Determine the (x, y) coordinate at the center of the cell enclosing the given text.  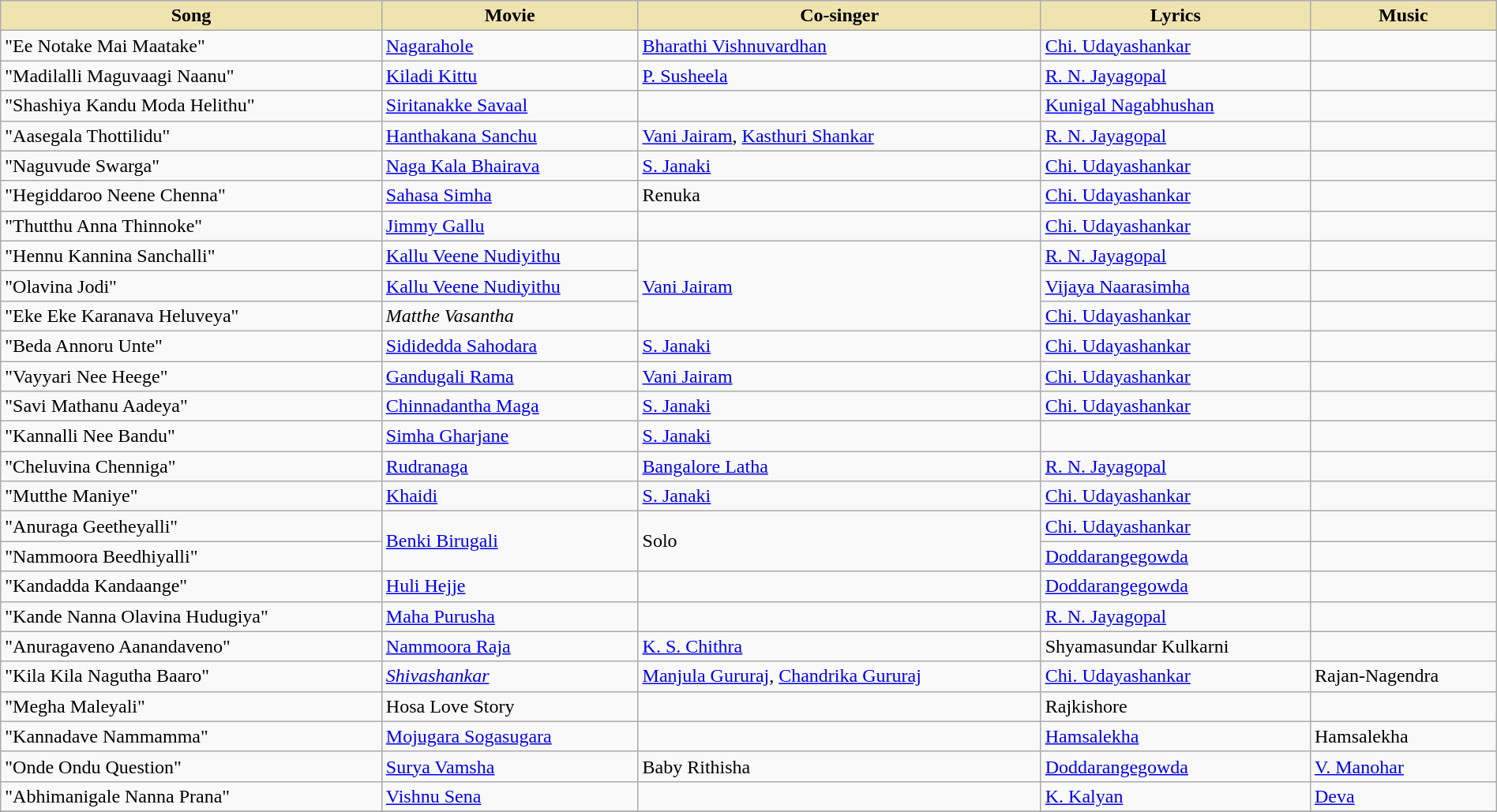
"Hennu Kannina Sanchalli" (191, 256)
Manjula Gururaj, Chandrika Gururaj (839, 676)
"Olavina Jodi" (191, 286)
P. Susheela (839, 76)
Sididedda Sahodara (510, 346)
"Onde Ondu Question" (191, 766)
Rajan-Nagendra (1403, 676)
Rajkishore (1175, 706)
"Kila Kila Nagutha Baaro" (191, 676)
"Madilalli Maguvaagi Naanu" (191, 76)
Movie (510, 16)
"Kannadave Nammamma" (191, 736)
Lyrics (1175, 16)
"Megha Maleyali" (191, 706)
Renuka (839, 196)
Song (191, 16)
Shyamasundar Kulkarni (1175, 646)
Kiladi Kittu (510, 76)
Huli Hejje (510, 586)
Bangalore Latha (839, 466)
K. Kalyan (1175, 796)
"Shashiya Kandu Moda Helithu" (191, 106)
"Vayyari Nee Heege" (191, 376)
Naga Kala Bhairava (510, 166)
"Thutthu Anna Thinnoke" (191, 226)
"Abhimanigale Nanna Prana" (191, 796)
Deva (1403, 796)
Vishnu Sena (510, 796)
"Nammoora Beedhiyalli" (191, 556)
"Ee Notake Mai Maatake" (191, 46)
Co-singer (839, 16)
Khaidi (510, 496)
Rudranaga (510, 466)
Bharathi Vishnuvardhan (839, 46)
"Hegiddaroo Neene Chenna" (191, 196)
Baby Rithisha (839, 766)
Shivashankar (510, 676)
"Kande Nanna Olavina Hudugiya" (191, 616)
Kunigal Nagabhushan (1175, 106)
Gandugali Rama (510, 376)
"Savi Mathanu Aadeya" (191, 406)
"Anuragaveno Aanandaveno" (191, 646)
"Eke Eke Karanava Heluveya" (191, 316)
Nammoora Raja (510, 646)
Sahasa Simha (510, 196)
"Mutthe Maniye" (191, 496)
Simha Gharjane (510, 436)
Vijaya Naarasimha (1175, 286)
"Cheluvina Chenniga" (191, 466)
Maha Purusha (510, 616)
Benki Birugali (510, 541)
Music (1403, 16)
Mojugara Sogasugara (510, 736)
"Kannalli Nee Bandu" (191, 436)
"Naguvude Swarga" (191, 166)
Surya Vamsha (510, 766)
Siritanakke Savaal (510, 106)
"Beda Annoru Unte" (191, 346)
Chinnadantha Maga (510, 406)
Jimmy Gallu (510, 226)
Matthe Vasantha (510, 316)
Hanthakana Sanchu (510, 136)
Vani Jairam, Kasthuri Shankar (839, 136)
"Aasegala Thottilidu" (191, 136)
Solo (839, 541)
V. Manohar (1403, 766)
Nagarahole (510, 46)
K. S. Chithra (839, 646)
"Kandadda Kandaange" (191, 586)
"Anuraga Geetheyalli" (191, 526)
Hosa Love Story (510, 706)
